Locate the cell with the specified text and output its (x, y) center coordinate. 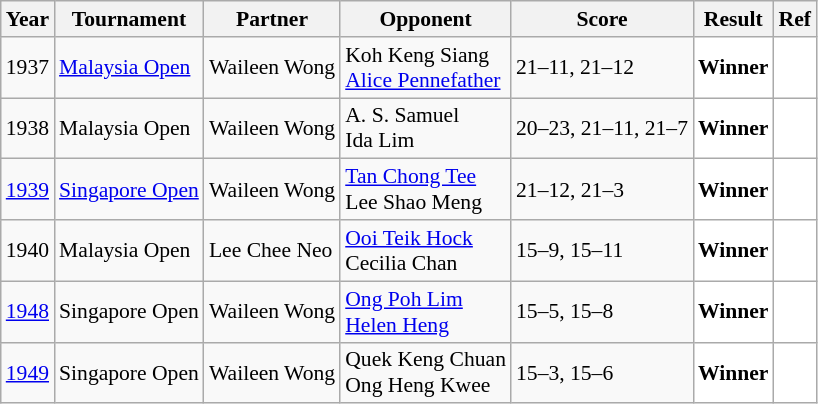
A. S. Samuel Ida Lim (426, 128)
20–23, 21–11, 21–7 (602, 128)
Opponent (426, 19)
Ooi Teik Hock Cecilia Chan (426, 250)
Ref (795, 19)
1940 (28, 250)
Tan Chong Tee Lee Shao Meng (426, 190)
Result (734, 19)
1939 (28, 190)
Tournament (129, 19)
Koh Keng Siang Alice Pennefather (426, 68)
21–12, 21–3 (602, 190)
1949 (28, 372)
1937 (28, 68)
15–9, 15–11 (602, 250)
21–11, 21–12 (602, 68)
Lee Chee Neo (272, 250)
Partner (272, 19)
15–5, 15–8 (602, 312)
Score (602, 19)
Quek Keng Chuan Ong Heng Kwee (426, 372)
Ong Poh Lim Helen Heng (426, 312)
15–3, 15–6 (602, 372)
1938 (28, 128)
Year (28, 19)
1948 (28, 312)
